For the text-containing cell, return its midpoint in [X, Y] coordinate format. 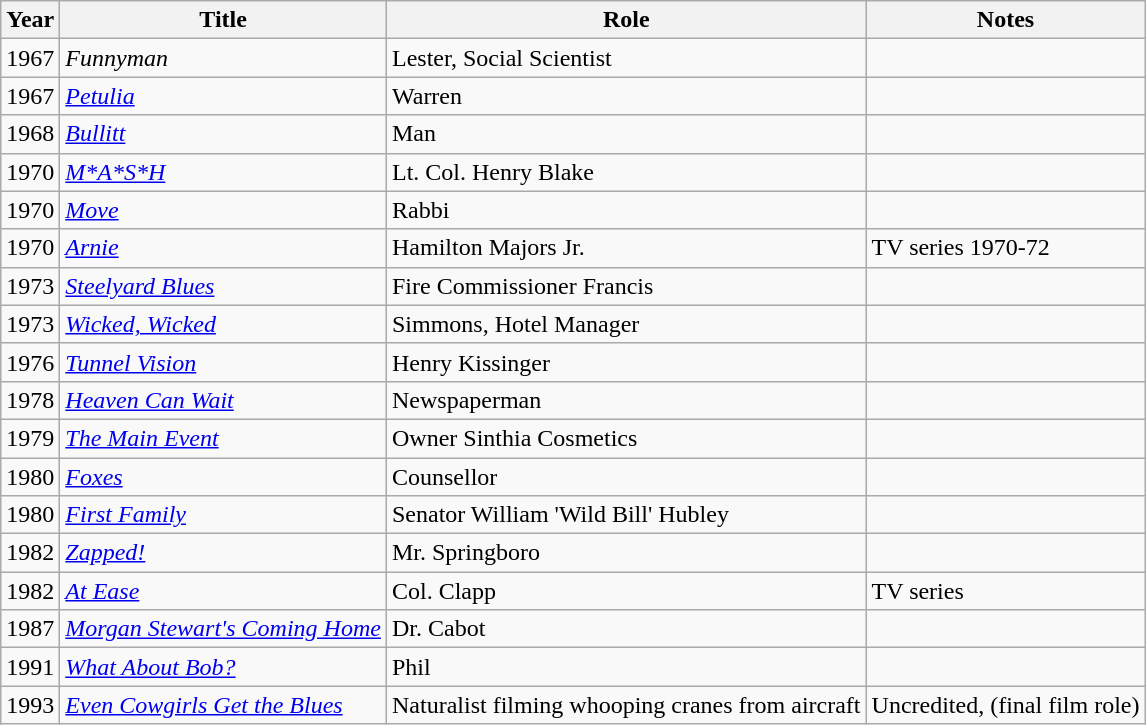
Wicked, Wicked [224, 324]
Lester, Social Scientist [626, 58]
Lt. Col. Henry Blake [626, 172]
M*A*S*H [224, 172]
Phil [626, 667]
TV series [1006, 591]
Naturalist filming whooping cranes from aircraft [626, 705]
Simmons, Hotel Manager [626, 324]
What About Bob? [224, 667]
1993 [30, 705]
Owner Sinthia Cosmetics [626, 438]
Year [30, 20]
Man [626, 134]
Morgan Stewart's Coming Home [224, 629]
Title [224, 20]
1968 [30, 134]
Role [626, 20]
Senator William 'Wild Bill' Hubley [626, 515]
Newspaperman [626, 400]
Uncredited, (final film role) [1006, 705]
At Ease [224, 591]
TV series 1970-72 [1006, 248]
1976 [30, 362]
Warren [626, 96]
Bullitt [224, 134]
Mr. Springboro [626, 553]
1979 [30, 438]
First Family [224, 515]
1991 [30, 667]
Steelyard Blues [224, 286]
Heaven Can Wait [224, 400]
Counsellor [626, 477]
Col. Clapp [626, 591]
Even Cowgirls Get the Blues [224, 705]
Dr. Cabot [626, 629]
1987 [30, 629]
Fire Commissioner Francis [626, 286]
Zapped! [224, 553]
Move [224, 210]
Hamilton Majors Jr. [626, 248]
Rabbi [626, 210]
Tunnel Vision [224, 362]
Notes [1006, 20]
The Main Event [224, 438]
Henry Kissinger [626, 362]
Foxes [224, 477]
Petulia [224, 96]
Funnyman [224, 58]
1978 [30, 400]
Arnie [224, 248]
